Extract the (X, Y) coordinate from the center of the cell holding the provided text.  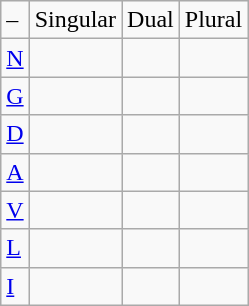
– (15, 20)
Singular (75, 20)
N (15, 58)
D (15, 134)
Dual (151, 20)
A (15, 172)
G (15, 96)
Plural (213, 20)
L (15, 248)
I (15, 286)
V (15, 210)
